For the text-containing cell, return its midpoint in (X, Y) coordinate format. 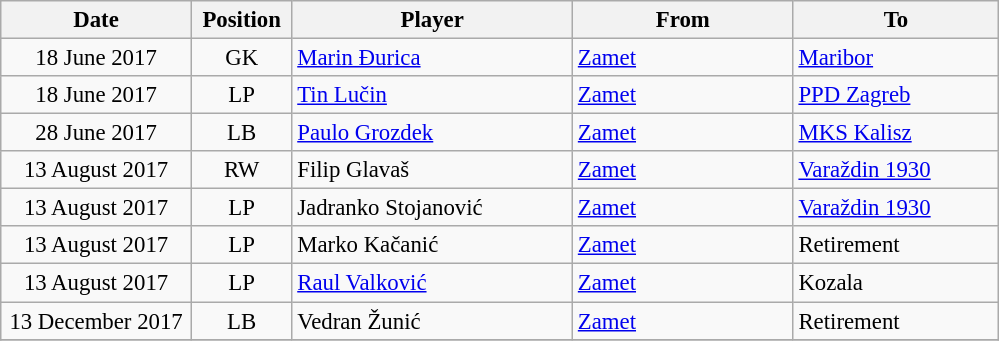
Vedran Žunić (432, 321)
Paulo Grozdek (432, 133)
Tin Lučin (432, 95)
MKS Kalisz (896, 133)
Marko Kačanić (432, 245)
Maribor (896, 58)
28 June 2017 (96, 133)
Raul Valković (432, 283)
Kozala (896, 283)
From (684, 20)
Marin Đurica (432, 58)
RW (242, 170)
Jadranko Stojanović (432, 208)
PPD Zagreb (896, 95)
Filip Glavaš (432, 170)
Date (96, 20)
Player (432, 20)
Position (242, 20)
To (896, 20)
13 December 2017 (96, 321)
GK (242, 58)
